Identify which cell holds the provided text, then report its [X, Y] central coordinate. 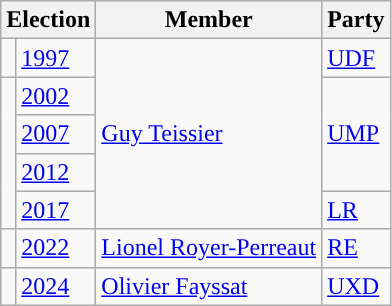
2012 [56, 172]
LR [356, 210]
Election [48, 20]
2022 [56, 248]
UMP [356, 134]
Member [209, 20]
UXD [356, 286]
2007 [56, 134]
2002 [56, 96]
Party [356, 20]
2017 [56, 210]
Olivier Fayssat [209, 286]
Guy Teissier [209, 134]
1997 [56, 58]
UDF [356, 58]
2024 [56, 286]
RE [356, 248]
Lionel Royer-Perreaut [209, 248]
